Return the [X, Y] coordinate for the center point of the cell that contains the specified text.  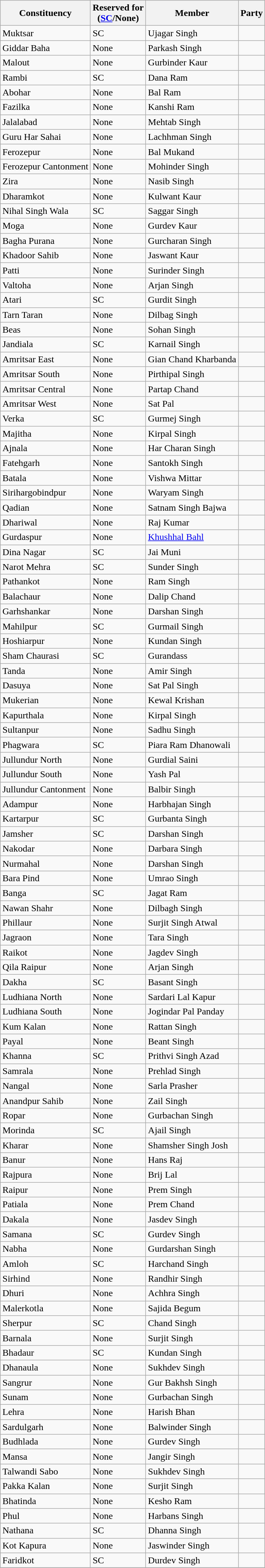
Qadian [46, 508]
Pirthipal Singh [192, 374]
Pathankot [46, 582]
Phillaur [46, 923]
Umrao Singh [192, 878]
Sirhind [46, 1279]
Jullundur South [46, 774]
Party [251, 13]
Qila Raipur [46, 967]
Khadoor Sahib [46, 256]
Jogindar Pal Panday [192, 1012]
Har Charan Singh [192, 448]
Jaswant Kaur [192, 256]
Jamsher [46, 834]
Dalip Chand [192, 596]
Phul [46, 1516]
Adampur [46, 804]
Sardulgarh [46, 1427]
Vishwa Mittar [192, 478]
Rajpura [46, 1175]
Waryam Singh [192, 493]
Dakha [46, 982]
Fazilka [46, 107]
Dhariwal [46, 522]
Dharamkot [46, 196]
Sunam [46, 1397]
Amir Singh [192, 670]
Malerkotla [46, 1308]
Kewal Krishan [192, 700]
Ropar [46, 1115]
Nihal Singh Wala [46, 211]
Amloh [46, 1264]
Raipur [46, 1190]
Giddar Baha [46, 48]
Amritsar Central [46, 389]
Sajida Begum [192, 1308]
Sat Pal [192, 404]
Jandiala [46, 344]
Partap Chand [192, 389]
Sohan Singh [192, 330]
Nathana [46, 1531]
Sardari Lal Kapur [192, 997]
Anandpur Sahib [46, 1101]
Ferozepur [46, 152]
Santokh Singh [192, 463]
Majitha [46, 434]
Ludhiana South [46, 1012]
Hans Raj [192, 1160]
Balachaur [46, 596]
Amritsar West [46, 404]
Harish Bhan [192, 1412]
Khanna [46, 1056]
Yash Pal [192, 774]
Amritsar South [46, 374]
Jai Muni [192, 552]
Prem Singh [192, 1190]
Nasib Singh [192, 181]
Raj Kumar [192, 522]
Budhlada [46, 1442]
Bagha Purana [46, 241]
Dasuya [46, 686]
Bhadaur [46, 1353]
Basant Singh [192, 982]
Narot Mehra [46, 567]
Bal Ram [192, 92]
Gurbinder Kaur [192, 63]
Ajail Singh [192, 1130]
Patti [46, 270]
Parkash Singh [192, 48]
Ferozepur Cantonment [46, 166]
Balbir Singh [192, 789]
Muktsar [46, 33]
Dhanaula [46, 1367]
Khushhal Bahl [192, 537]
Verka [46, 418]
Jangir Singh [192, 1457]
Gian Chand Kharbanda [192, 359]
Jullundur North [46, 760]
Harbans Singh [192, 1516]
Tarn Taran [46, 315]
Banga [46, 893]
Samrala [46, 1071]
Mukerian [46, 700]
Gurdarshan Singh [192, 1249]
Valtoha [46, 285]
Randhir Singh [192, 1279]
Sherpur [46, 1323]
Durdev Singh [192, 1560]
Gurmail Singh [192, 626]
Bal Mukand [192, 152]
Lachhman Singh [192, 137]
Shamsher Singh Josh [192, 1145]
Ajnala [46, 448]
Hoshiarpur [46, 641]
Ludhiana North [46, 997]
Rambi [46, 78]
Banur [46, 1160]
Payal [46, 1041]
Gurbanta Singh [192, 819]
Darbara Singh [192, 848]
Piara Ram Dhanowali [192, 745]
Raikot [46, 952]
Jagraon [46, 938]
Barnala [46, 1338]
Reserved for(SC/None) [118, 13]
Kapurthala [46, 715]
Nabha [46, 1249]
Harchand Singh [192, 1264]
Harbhajan Singh [192, 804]
Member [192, 13]
Nakodar [46, 848]
Kesho Ram [192, 1501]
Sultanpur [46, 730]
Mansa [46, 1457]
Gurdial Saini [192, 760]
Karnail Singh [192, 344]
Sarla Prasher [192, 1086]
Dina Nagar [46, 552]
Gurdev Kaur [192, 226]
Bhatinda [46, 1501]
Zail Singh [192, 1101]
Tanda [46, 670]
Balwinder Singh [192, 1427]
Rattan Singh [192, 1027]
Constituency [46, 13]
Gur Bakhsh Singh [192, 1383]
Pakka Kalan [46, 1486]
Kum Kalan [46, 1027]
Morinda [46, 1130]
Samana [46, 1234]
Ujagar Singh [192, 33]
Ram Singh [192, 582]
Jalalabad [46, 122]
Kharar [46, 1145]
Moga [46, 226]
Kulwant Kaur [192, 196]
Kanshi Ram [192, 107]
Jasdev Singh [192, 1219]
Fatehgarh [46, 463]
Batala [46, 478]
Faridkot [46, 1560]
Saggar Singh [192, 211]
Amritsar East [46, 359]
Malout [46, 63]
Gurcharan Singh [192, 241]
Patiala [46, 1205]
Sunder Singh [192, 567]
Talwandi Sabo [46, 1471]
Nangal [46, 1086]
Jullundur Cantonment [46, 789]
Prehlad Singh [192, 1071]
Abohar [46, 92]
Gurdit Singh [192, 300]
Prem Chand [192, 1205]
Gurandass [192, 656]
Dilbag Singh [192, 315]
Sadhu Singh [192, 730]
Nurmahal [46, 863]
Tara Singh [192, 938]
Dilbagh Singh [192, 908]
Surjit Singh Atwal [192, 923]
Nawan Shahr [46, 908]
Prithvi Singh Azad [192, 1056]
Sirihargobindpur [46, 493]
Beas [46, 330]
Sham Chaurasi [46, 656]
Lehra [46, 1412]
Satnam Singh Bajwa [192, 508]
Mehtab Singh [192, 122]
Zira [46, 181]
Dhuri [46, 1293]
Gurdaspur [46, 537]
Dana Ram [192, 78]
Beant Singh [192, 1041]
Sat Pal Singh [192, 686]
Dakala [46, 1219]
Chand Singh [192, 1323]
Jagat Ram [192, 893]
Kot Kapura [46, 1545]
Kartarpur [46, 819]
Garhshankar [46, 611]
Sangrur [46, 1383]
Brij Lal [192, 1175]
Surinder Singh [192, 270]
Phagwara [46, 745]
Bara Pind [46, 878]
Dhanna Singh [192, 1531]
Jaswinder Singh [192, 1545]
Atari [46, 300]
Jagdev Singh [192, 952]
Gurmej Singh [192, 418]
Mahilpur [46, 626]
Achhra Singh [192, 1293]
Mohinder Singh [192, 166]
Guru Har Sahai [46, 137]
